Return (X, Y) of the center of cell containing provided text 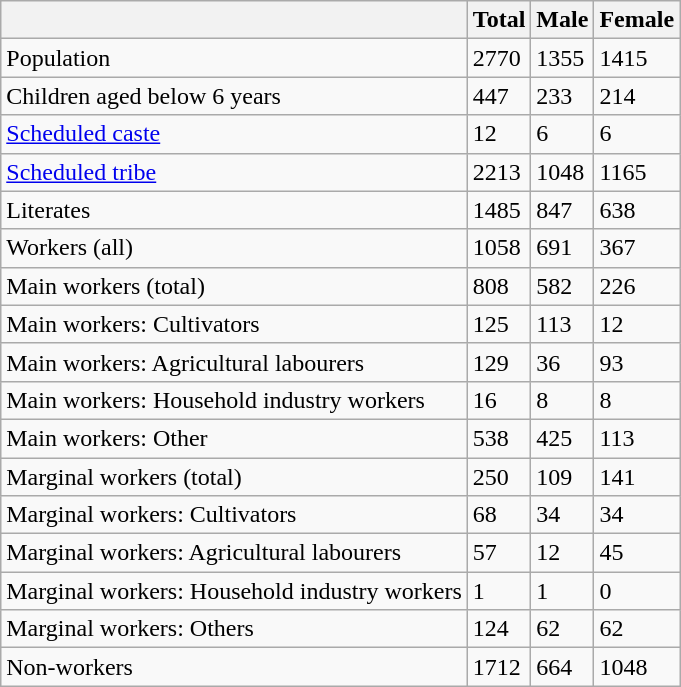
Main workers (total) (234, 286)
Workers (all) (234, 248)
250 (499, 477)
Total (499, 20)
45 (637, 553)
68 (499, 515)
367 (637, 248)
214 (637, 96)
425 (562, 438)
226 (637, 286)
233 (562, 96)
664 (562, 667)
16 (499, 400)
538 (499, 438)
Marginal workers: Others (234, 629)
57 (499, 553)
Scheduled tribe (234, 172)
Children aged below 6 years (234, 96)
Population (234, 58)
Marginal workers (total) (234, 477)
109 (562, 477)
582 (562, 286)
Non-workers (234, 667)
808 (499, 286)
Marginal workers: Agricultural labourers (234, 553)
36 (562, 362)
1712 (499, 667)
1058 (499, 248)
129 (499, 362)
Marginal workers: Household industry workers (234, 591)
93 (637, 362)
124 (499, 629)
638 (637, 210)
0 (637, 591)
Female (637, 20)
447 (499, 96)
Marginal workers: Cultivators (234, 515)
2213 (499, 172)
2770 (499, 58)
1165 (637, 172)
Male (562, 20)
125 (499, 324)
1355 (562, 58)
Literates (234, 210)
Main workers: Household industry workers (234, 400)
1415 (637, 58)
141 (637, 477)
847 (562, 210)
1485 (499, 210)
Main workers: Other (234, 438)
Main workers: Agricultural labourers (234, 362)
691 (562, 248)
Scheduled caste (234, 134)
Main workers: Cultivators (234, 324)
